Detect which cell encompasses the target text, then output its [X, Y] center coordinate. 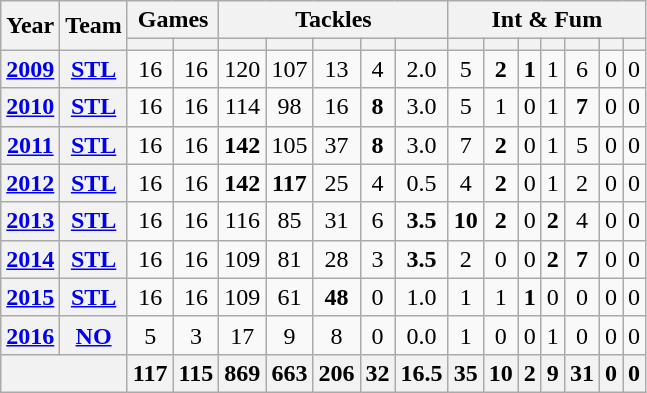
1.0 [422, 297]
28 [336, 259]
206 [336, 373]
114 [242, 107]
85 [290, 221]
2.0 [422, 69]
Team [94, 26]
120 [242, 69]
107 [290, 69]
115 [196, 373]
25 [336, 183]
16.5 [422, 373]
NO [94, 335]
105 [290, 145]
0.5 [422, 183]
2016 [30, 335]
13 [336, 69]
2010 [30, 107]
35 [466, 373]
2011 [30, 145]
98 [290, 107]
663 [290, 373]
32 [378, 373]
Year [30, 26]
2015 [30, 297]
2013 [30, 221]
48 [336, 297]
Games [173, 20]
Int & Fum [546, 20]
2009 [30, 69]
37 [336, 145]
0.0 [422, 335]
61 [290, 297]
116 [242, 221]
869 [242, 373]
2014 [30, 259]
81 [290, 259]
2012 [30, 183]
Tackles [334, 20]
17 [242, 335]
